Identify which cell holds the provided text, then report its [x, y] central coordinate. 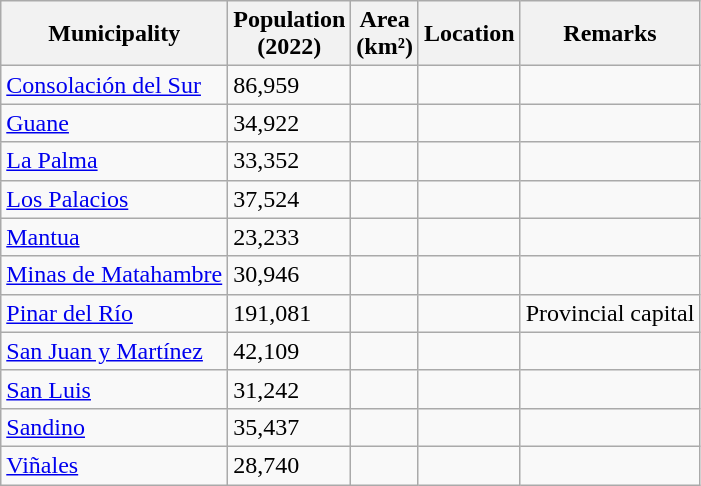
191,081 [290, 313]
23,233 [290, 237]
34,922 [290, 123]
30,946 [290, 275]
Population(2022) [290, 34]
42,109 [290, 351]
Location [469, 34]
31,242 [290, 389]
Municipality [114, 34]
Area(km²) [385, 34]
Pinar del Río [114, 313]
86,959 [290, 85]
33,352 [290, 161]
San Luis [114, 389]
35,437 [290, 427]
Provincial capital [610, 313]
Remarks [610, 34]
La Palma [114, 161]
Consolación del Sur [114, 85]
Minas de Matahambre [114, 275]
Guane [114, 123]
37,524 [290, 199]
Los Palacios [114, 199]
San Juan y Martínez [114, 351]
Mantua [114, 237]
28,740 [290, 465]
Sandino [114, 427]
Viñales [114, 465]
